Pinpoint the cell where the given text exists, returning its [X, Y] midpoint coordinate. 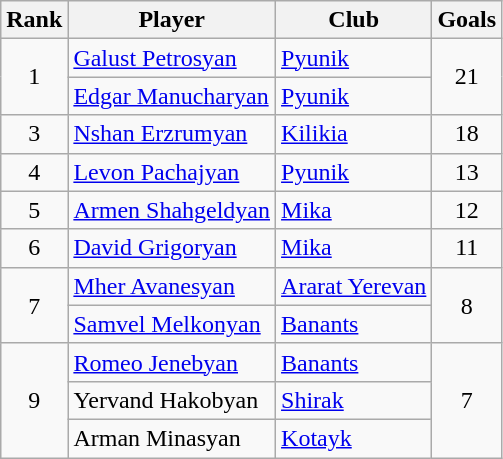
Yervand Hakobyan [172, 400]
13 [467, 172]
Kotayk [354, 438]
3 [34, 134]
4 [34, 172]
Samvel Melkonyan [172, 324]
Edgar Manucharyan [172, 96]
Club [354, 20]
Nshan Erzrumyan [172, 134]
6 [34, 248]
Rank [34, 20]
1 [34, 77]
Goals [467, 20]
Romeo Jenebyan [172, 362]
Armen Shahgeldyan [172, 210]
8 [467, 305]
Player [172, 20]
David Grigoryan [172, 248]
Galust Petrosyan [172, 58]
Shirak [354, 400]
18 [467, 134]
21 [467, 77]
Mher Avanesyan [172, 286]
9 [34, 400]
12 [467, 210]
Arman Minasyan [172, 438]
Ararat Yerevan [354, 286]
11 [467, 248]
Kilikia [354, 134]
Levon Pachajyan [172, 172]
5 [34, 210]
